Return (x, y) of the center of cell containing provided text 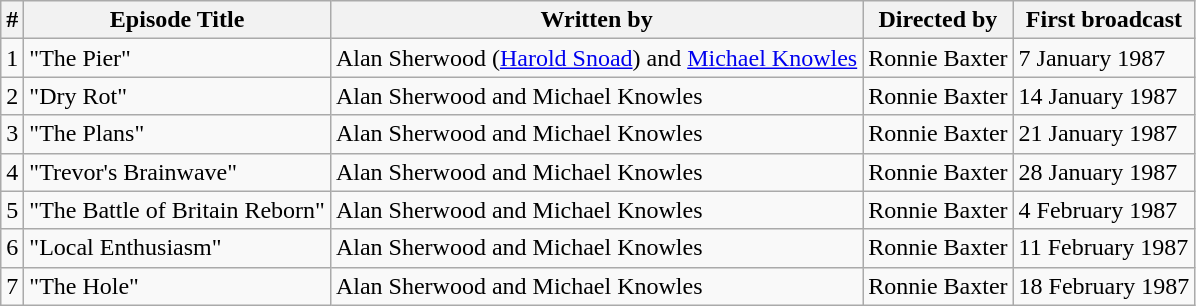
5 (12, 210)
18 February 1987 (1104, 286)
11 February 1987 (1104, 248)
Written by (596, 20)
Alan Sherwood (Harold Snoad) and Michael Knowles (596, 58)
28 January 1987 (1104, 172)
"The Pier" (178, 58)
First broadcast (1104, 20)
"The Hole" (178, 286)
1 (12, 58)
7 January 1987 (1104, 58)
# (12, 20)
"Dry Rot" (178, 96)
14 January 1987 (1104, 96)
Directed by (938, 20)
21 January 1987 (1104, 134)
"Local Enthusiasm" (178, 248)
6 (12, 248)
3 (12, 134)
4 February 1987 (1104, 210)
"The Plans" (178, 134)
Episode Title (178, 20)
"The Battle of Britain Reborn" (178, 210)
"Trevor's Brainwave" (178, 172)
2 (12, 96)
7 (12, 286)
4 (12, 172)
